Scan for the cell matching the given text and deliver its [x, y] coordinate at center. 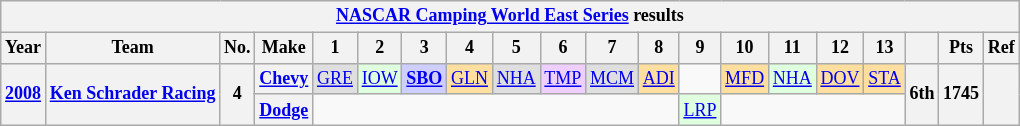
SBO [424, 78]
1 [336, 48]
Dodge [284, 110]
11 [792, 48]
MCM [612, 78]
12 [840, 48]
NASCAR Camping World East Series results [510, 16]
TMP [563, 78]
Pts [962, 48]
3 [424, 48]
1745 [962, 94]
Team [132, 48]
Chevy [284, 78]
ADI [658, 78]
13 [884, 48]
8 [658, 48]
GRE [336, 78]
LRP [700, 110]
Year [24, 48]
Make [284, 48]
9 [700, 48]
10 [745, 48]
IOW [380, 78]
7 [612, 48]
No. [238, 48]
2 [380, 48]
STA [884, 78]
MFD [745, 78]
DOV [840, 78]
2008 [24, 94]
Ken Schrader Racing [132, 94]
GLN [470, 78]
Ref [1001, 48]
6th [922, 94]
6 [563, 48]
5 [516, 48]
